Search for the cell housing the specified text and yield its [x, y] center coordinate. 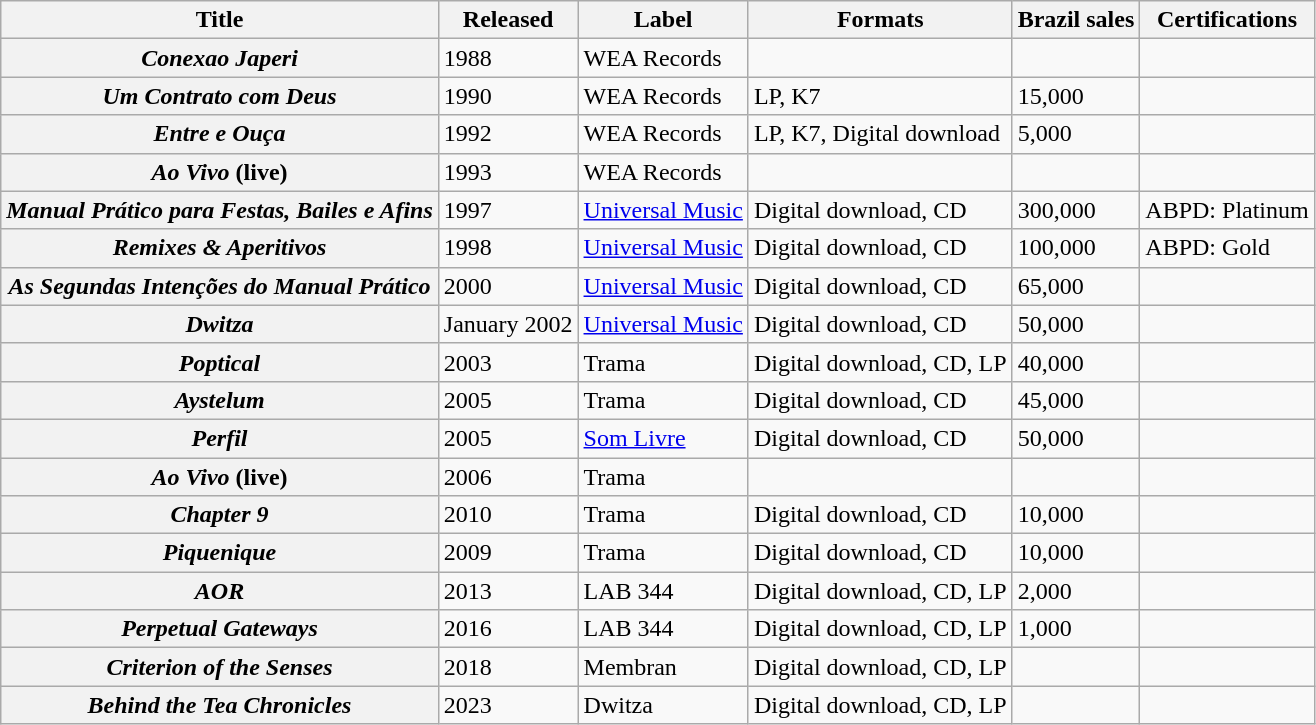
1997 [508, 210]
ABPD: Gold [1227, 248]
1,000 [1076, 629]
Remixes & Aperitivos [220, 248]
15,000 [1076, 96]
2013 [508, 591]
5,000 [1076, 134]
Som Livre [663, 438]
Perfil [220, 438]
1998 [508, 248]
Certifications [1227, 20]
Criterion of the Senses [220, 667]
Um Contrato com Deus [220, 96]
Aystelum [220, 400]
AOR [220, 591]
As Segundas Intenções do Manual Prático [220, 286]
1993 [508, 172]
2003 [508, 362]
1988 [508, 58]
Membran [663, 667]
2016 [508, 629]
2018 [508, 667]
Brazil sales [1076, 20]
Piquenique [220, 553]
Poptical [220, 362]
Title [220, 20]
LP, K7, Digital download [880, 134]
65,000 [1076, 286]
Behind the Tea Chronicles [220, 705]
January 2002 [508, 324]
2006 [508, 477]
2010 [508, 515]
2000 [508, 286]
300,000 [1076, 210]
Perpetual Gateways [220, 629]
100,000 [1076, 248]
2,000 [1076, 591]
40,000 [1076, 362]
1992 [508, 134]
45,000 [1076, 400]
Released [508, 20]
2023 [508, 705]
ABPD: Platinum [1227, 210]
Entre e Ouça [220, 134]
1990 [508, 96]
Formats [880, 20]
Conexao Japeri [220, 58]
Chapter 9 [220, 515]
Label [663, 20]
2009 [508, 553]
LP, K7 [880, 96]
Manual Prático para Festas, Bailes e Afins [220, 210]
